Provide the (x, y) coordinate of the cell's center where the given text is located.  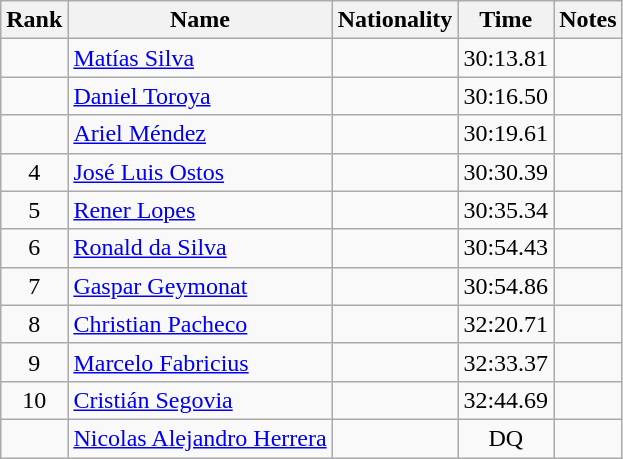
José Luis Ostos (200, 172)
Matías Silva (200, 58)
30:13.81 (506, 58)
5 (34, 210)
30:30.39 (506, 172)
6 (34, 248)
8 (34, 324)
Time (506, 20)
10 (34, 400)
30:54.43 (506, 248)
7 (34, 286)
9 (34, 362)
Name (200, 20)
30:35.34 (506, 210)
Cristián Segovia (200, 400)
Rener Lopes (200, 210)
Notes (588, 20)
Daniel Toroya (200, 96)
DQ (506, 438)
30:16.50 (506, 96)
30:54.86 (506, 286)
4 (34, 172)
Gaspar Geymonat (200, 286)
32:33.37 (506, 362)
32:20.71 (506, 324)
Ariel Méndez (200, 134)
Nationality (395, 20)
Ronald da Silva (200, 248)
30:19.61 (506, 134)
Rank (34, 20)
Marcelo Fabricius (200, 362)
Nicolas Alejandro Herrera (200, 438)
Christian Pacheco (200, 324)
32:44.69 (506, 400)
